Return [x, y] of the center of cell containing provided text 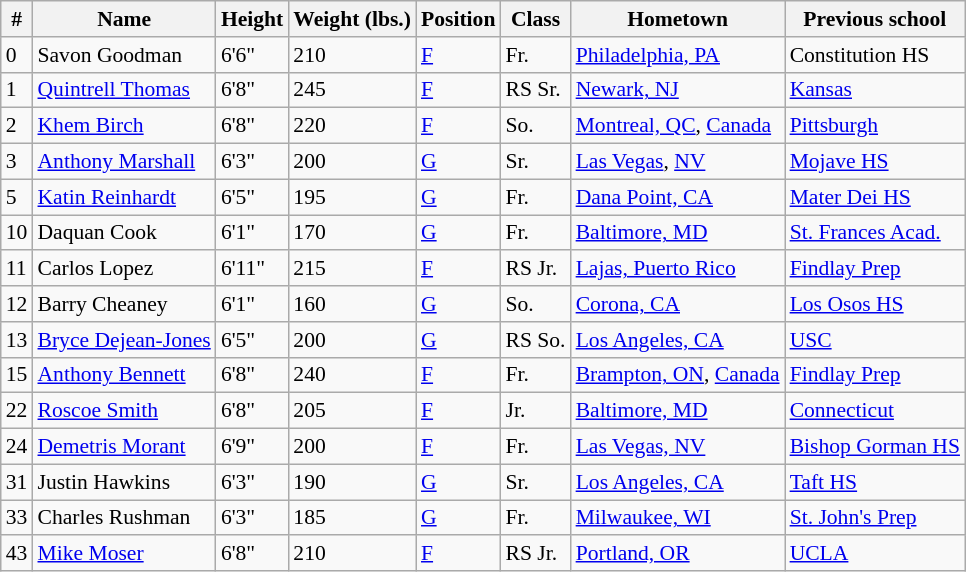
6'11" [252, 269]
Name [124, 19]
# [17, 19]
185 [352, 518]
190 [352, 482]
RS So. [535, 340]
11 [17, 269]
Quintrell Thomas [124, 90]
Demetris Morant [124, 447]
195 [352, 197]
Bryce Dejean-Jones [124, 340]
Barry Cheaney [124, 304]
220 [352, 126]
0 [17, 55]
Anthony Marshall [124, 162]
245 [352, 90]
Newark, NJ [678, 90]
Milwaukee, WI [678, 518]
St. John's Prep [875, 518]
Position [458, 19]
15 [17, 375]
Bishop Gorman HS [875, 447]
22 [17, 411]
215 [352, 269]
10 [17, 233]
USC [875, 340]
205 [352, 411]
43 [17, 554]
Mojave HS [875, 162]
Height [252, 19]
3 [17, 162]
160 [352, 304]
5 [17, 197]
Jr. [535, 411]
Brampton, ON, Canada [678, 375]
240 [352, 375]
Hometown [678, 19]
Anthony Bennett [124, 375]
St. Frances Acad. [875, 233]
Los Osos HS [875, 304]
Savon Goodman [124, 55]
6'6" [252, 55]
Daquan Cook [124, 233]
Class [535, 19]
170 [352, 233]
13 [17, 340]
UCLA [875, 554]
Mike Moser [124, 554]
Roscoe Smith [124, 411]
Taft HS [875, 482]
RS Sr. [535, 90]
Kansas [875, 90]
Pittsburgh [875, 126]
Mater Dei HS [875, 197]
Connecticut [875, 411]
6'9" [252, 447]
Dana Point, CA [678, 197]
Corona, CA [678, 304]
12 [17, 304]
Montreal, QC, Canada [678, 126]
1 [17, 90]
Previous school [875, 19]
31 [17, 482]
Constitution HS [875, 55]
Justin Hawkins [124, 482]
2 [17, 126]
33 [17, 518]
Carlos Lopez [124, 269]
Philadelphia, PA [678, 55]
Khem Birch [124, 126]
24 [17, 447]
Weight (lbs.) [352, 19]
Lajas, Puerto Rico [678, 269]
Charles Rushman [124, 518]
Katin Reinhardt [124, 197]
Portland, OR [678, 554]
